Search for the cell housing the specified text and yield its (x, y) center coordinate. 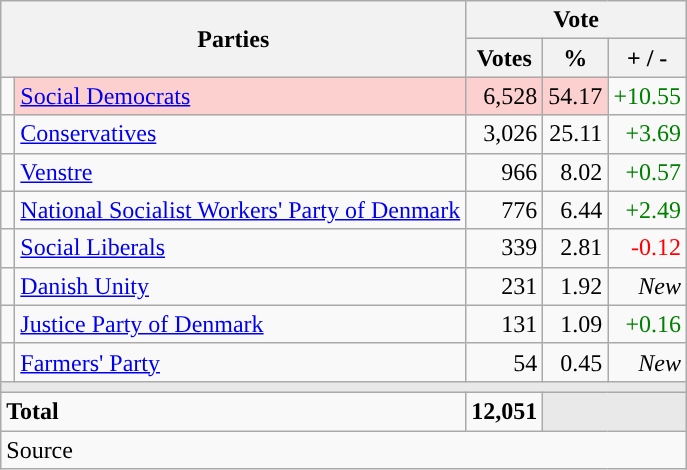
2.81 (576, 248)
Votes (504, 58)
Venstre (240, 172)
25.11 (576, 134)
339 (504, 248)
Parties (234, 39)
966 (504, 172)
Social Liberals (240, 248)
Justice Party of Denmark (240, 324)
Conservatives (240, 134)
National Socialist Workers' Party of Denmark (240, 210)
+2.49 (648, 210)
776 (504, 210)
Vote (576, 20)
+ / - (648, 58)
Danish Unity (240, 286)
12,051 (504, 411)
6,528 (504, 96)
8.02 (576, 172)
131 (504, 324)
231 (504, 286)
1.92 (576, 286)
0.45 (576, 362)
+10.55 (648, 96)
54.17 (576, 96)
3,026 (504, 134)
+0.57 (648, 172)
Social Democrats (240, 96)
-0.12 (648, 248)
1.09 (576, 324)
Source (344, 449)
+3.69 (648, 134)
Farmers' Party (240, 362)
% (576, 58)
54 (504, 362)
Total (234, 411)
+0.16 (648, 324)
6.44 (576, 210)
